Capture the cell that displays the provided text and extract its [x, y] central coordinate. 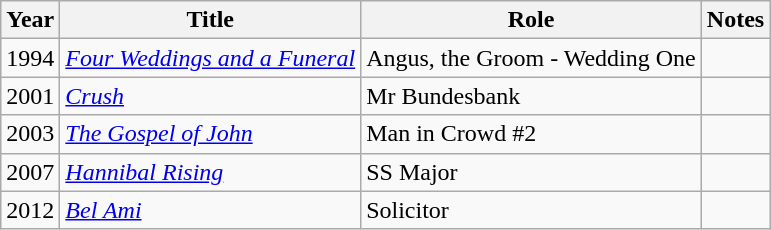
1994 [30, 58]
Four Weddings and a Funeral [210, 58]
2012 [30, 210]
Bel Ami [210, 210]
Role [532, 20]
Solicitor [532, 210]
Crush [210, 96]
Mr Bundesbank [532, 96]
2007 [30, 172]
Hannibal Rising [210, 172]
Year [30, 20]
Angus, the Groom - Wedding One [532, 58]
SS Major [532, 172]
2003 [30, 134]
Title [210, 20]
Man in Crowd #2 [532, 134]
Notes [735, 20]
The Gospel of John [210, 134]
2001 [30, 96]
